Return the (X, Y) coordinate for the center point of the cell that contains the specified text.  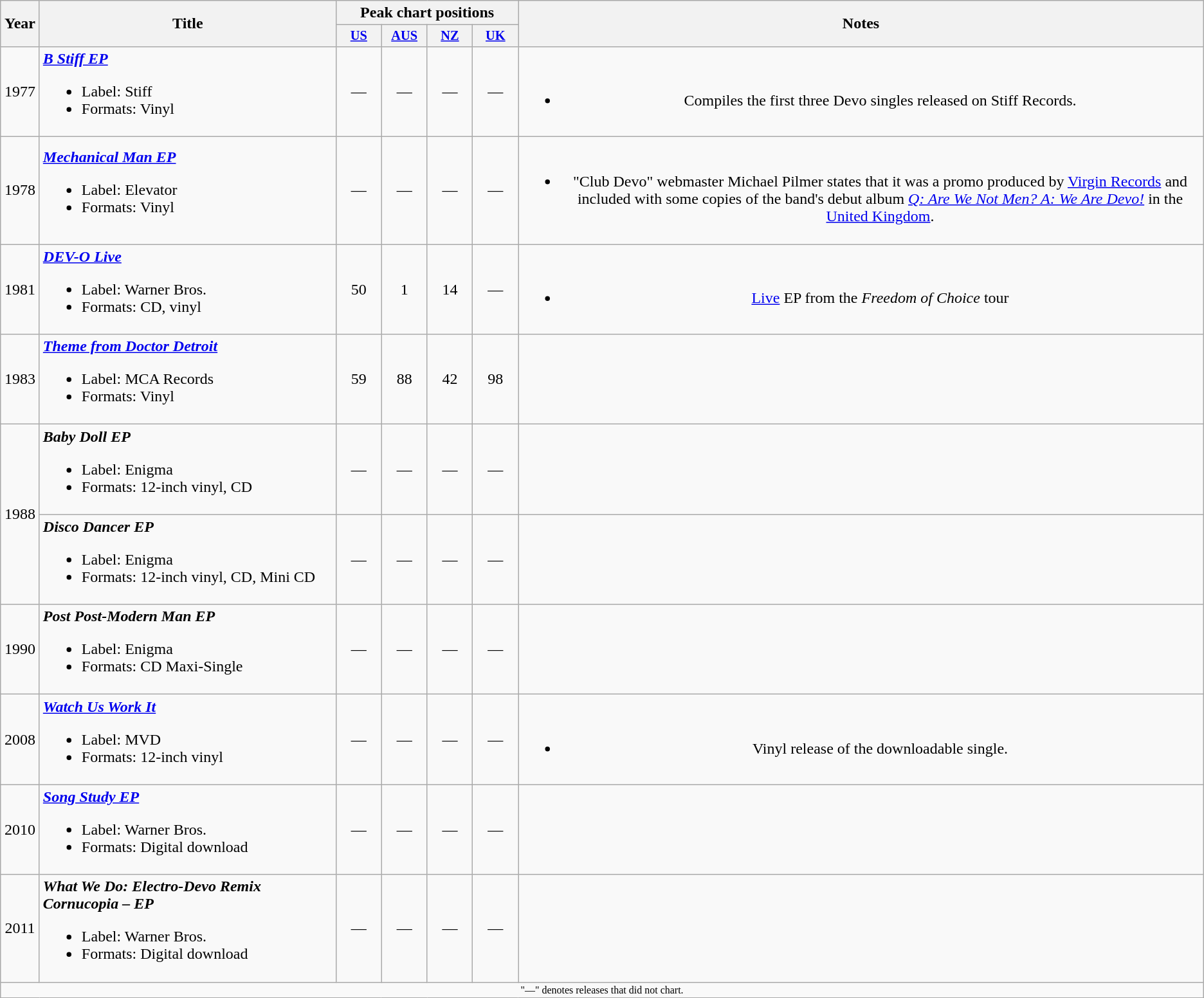
Watch Us Work ItLabel: MVDFormats: 12-inch vinyl (188, 739)
59 (359, 379)
2008 (21, 739)
Mechanical Man EPLabel: ElevatorFormats: Vinyl (188, 190)
1988 (21, 514)
Notes (861, 24)
1981 (21, 289)
US (359, 36)
1990 (21, 649)
Post Post-Modern Man EPLabel: EnigmaFormats: CD Maxi-Single (188, 649)
Song Study EPLabel: Warner Bros.Formats: Digital download (188, 830)
What We Do: Electro-Devo Remix Cornucopia – EPLabel: Warner Bros.Formats: Digital download (188, 929)
NZ (450, 36)
1977 (21, 91)
"—" denotes releases that did not chart. (602, 990)
Compiles the first three Devo singles released on Stiff Records. (861, 91)
1983 (21, 379)
B Stiff EPLabel: StiffFormats: Vinyl (188, 91)
Disco Dancer EPLabel: EnigmaFormats: 12-inch vinyl, CD, Mini CD (188, 559)
14 (450, 289)
Title (188, 24)
50 (359, 289)
Theme from Doctor DetroitLabel: MCA RecordsFormats: Vinyl (188, 379)
2010 (21, 830)
Peak chart positions (427, 13)
Year (21, 24)
Baby Doll EPLabel: EnigmaFormats: 12-inch vinyl, CD (188, 469)
1978 (21, 190)
UK (495, 36)
2011 (21, 929)
42 (450, 379)
Vinyl release of the downloadable single. (861, 739)
DEV-O LiveLabel: Warner Bros.Formats: CD, vinyl (188, 289)
1 (404, 289)
Live EP from the Freedom of Choice tour (861, 289)
98 (495, 379)
AUS (404, 36)
88 (404, 379)
